Locate the cell with the specified text and output its (x, y) center coordinate. 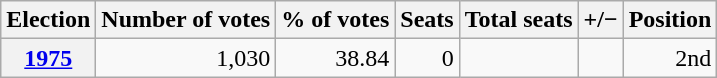
Total seats (518, 20)
Number of votes (186, 20)
Seats (427, 20)
Position (670, 20)
+/− (600, 20)
38.84 (336, 58)
Election (48, 20)
0 (427, 58)
2nd (670, 58)
1975 (48, 58)
1,030 (186, 58)
% of votes (336, 20)
